Detect which cell encompasses the target text, then output its (X, Y) center coordinate. 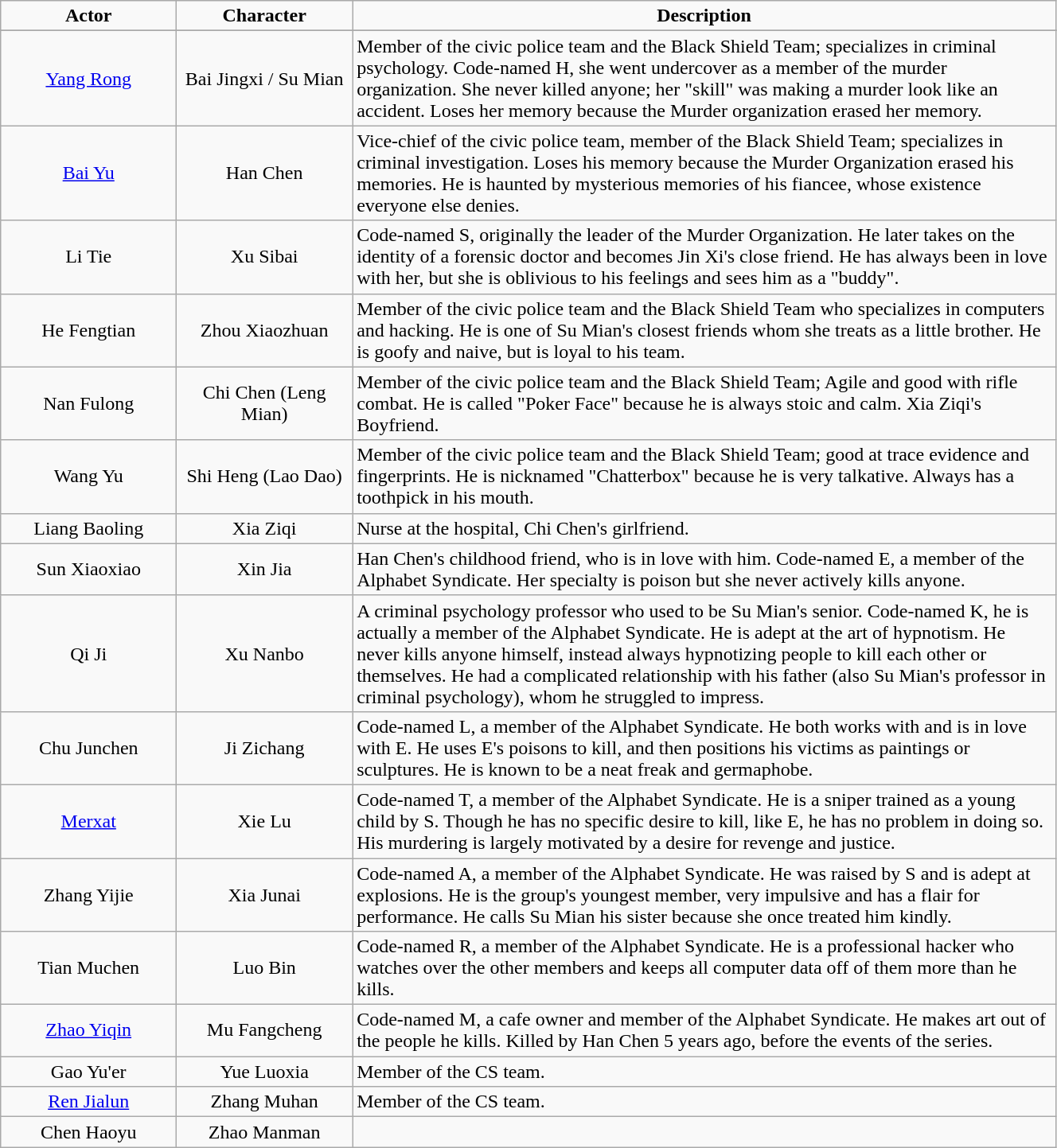
Xin Jia (264, 570)
Xia Ziqi (264, 528)
Shi Heng (Lao Dao) (264, 477)
Actor (89, 16)
Tian Muchen (89, 968)
Ren Jialun (89, 1102)
Sun Xiaoxiao (89, 570)
Merxat (89, 821)
Wang Yu (89, 477)
Zhou Xiaozhuan (264, 330)
Bai Jingxi / Su Mian (264, 78)
Zhang Yijie (89, 894)
Chu Junchen (89, 748)
Xu Sibai (264, 257)
Chi Chen (Leng Mian) (264, 403)
Character (264, 16)
Xie Lu (264, 821)
Ji Zichang (264, 748)
Bai Yu (89, 173)
Qi Ji (89, 653)
Zhao Manman (264, 1132)
Liang Baoling (89, 528)
Han Chen (264, 173)
Li Tie (89, 257)
Description (704, 16)
Yue Luoxia (264, 1072)
Zhang Muhan (264, 1102)
He Fengtian (89, 330)
Yang Rong (89, 78)
Mu Fangcheng (264, 1031)
Xu Nanbo (264, 653)
Gao Yu'er (89, 1072)
Nan Fulong (89, 403)
Luo Bin (264, 968)
Nurse at the hospital, Chi Chen's girlfriend. (704, 528)
Chen Haoyu (89, 1132)
Zhao Yiqin (89, 1031)
Xia Junai (264, 894)
